Extract the (X, Y) coordinate from the center of the cell holding the provided text.  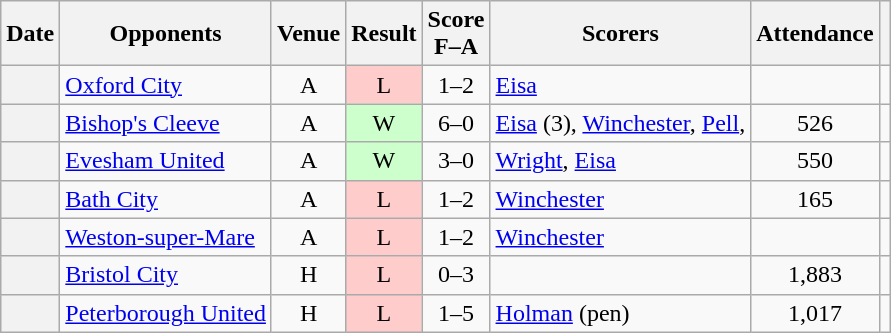
Bishop's Cleeve (166, 123)
526 (815, 123)
3–0 (456, 161)
1–5 (456, 313)
Weston-super-Mare (166, 237)
Oxford City (166, 85)
1,017 (815, 313)
Scorers (620, 34)
Bath City (166, 199)
Evesham United (166, 161)
165 (815, 199)
Venue (308, 34)
6–0 (456, 123)
Opponents (166, 34)
0–3 (456, 275)
Attendance (815, 34)
1,883 (815, 275)
ScoreF–A (456, 34)
Date (30, 34)
550 (815, 161)
Eisa (620, 85)
Holman (pen) (620, 313)
Result (384, 34)
Wright, Eisa (620, 161)
Bristol City (166, 275)
Peterborough United (166, 313)
Eisa (3), Winchester, Pell, (620, 123)
